Search for the cell housing the specified text and yield its [x, y] center coordinate. 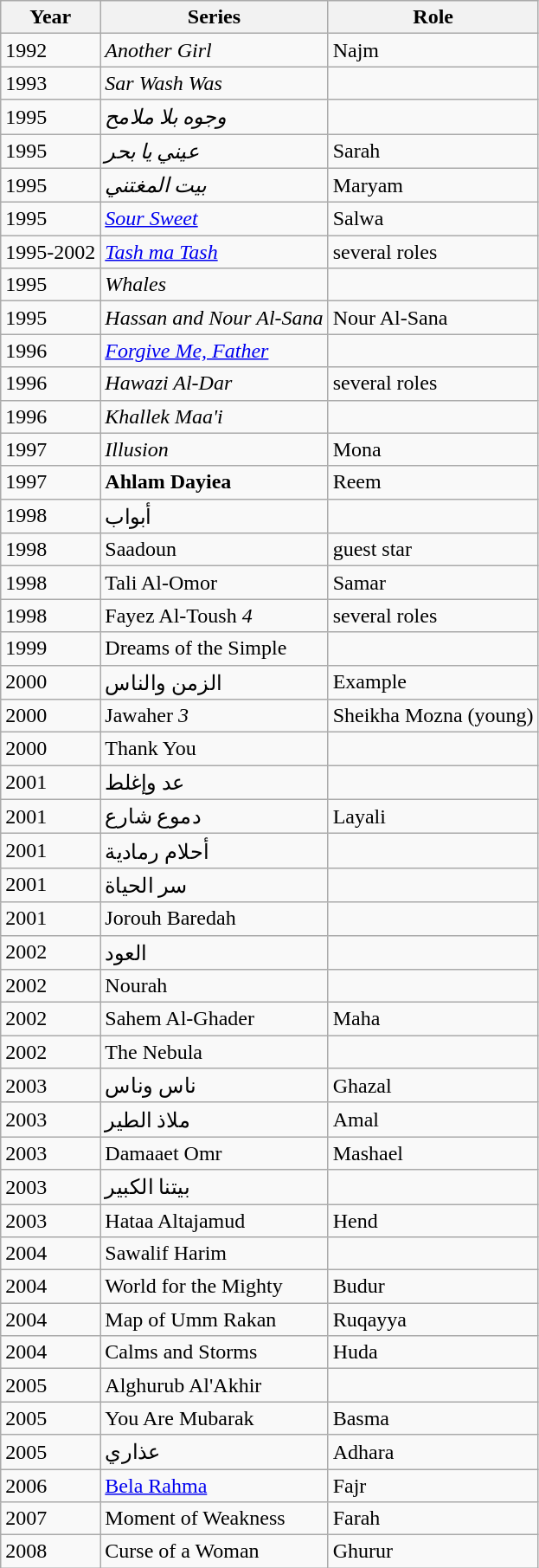
Moment of Weakness [215, 1519]
Jawaher 3 [215, 716]
دموع شارع [215, 816]
ملاذ الطير [215, 1120]
Nour Al-Sana [433, 318]
World for the Mighty [215, 1287]
Amal [433, 1120]
Hassan and Nour Al-Sana [215, 318]
The Nebula [215, 1052]
Hawazi Al-Dar [215, 384]
Budur [433, 1287]
عذاري [215, 1452]
Maha [433, 1019]
Ahlam Dayiea [215, 482]
بيتنا الكبير [215, 1187]
2007 [50, 1519]
Role [433, 17]
Sarah [433, 151]
أحلام رمادية [215, 851]
Hend [433, 1220]
Huda [433, 1352]
Layali [433, 816]
guest star [433, 550]
عد وإغلط [215, 783]
Jorouh Baredah [215, 919]
Fajr [433, 1485]
Maryam [433, 185]
Year [50, 17]
Calms and Storms [215, 1352]
Whales [215, 285]
Khallek Maa'i [215, 416]
أبواب [215, 516]
2008 [50, 1552]
Thank You [215, 749]
Sar Wash Was [215, 83]
Najm [433, 50]
Series [215, 17]
Damaaet Omr [215, 1153]
Sour Sweet [215, 219]
Nourah [215, 986]
Sheikha Mozna (young) [433, 716]
Bela Rahma [215, 1485]
بيت المغتني [215, 185]
Mashael [433, 1153]
Farah [433, 1519]
Alghurub Al'Akhir [215, 1385]
سر الحياة [215, 885]
Illusion [215, 449]
Samar [433, 583]
Ghazal [433, 1086]
1995-2002 [50, 252]
Curse of a Woman [215, 1552]
1999 [50, 648]
Saadoun [215, 550]
Fayez Al-Toush 4 [215, 616]
العود [215, 952]
Sawalif Harim [215, 1254]
وجوه بلا ملامح [215, 117]
Reem [433, 482]
Map of Umm Rakan [215, 1320]
Hataa Altajamud [215, 1220]
Tash ma Tash [215, 252]
عيني يا بحر [215, 151]
Salwa [433, 219]
Basma [433, 1418]
2006 [50, 1485]
Example [433, 682]
1992 [50, 50]
Forgive Me, Father [215, 351]
Another Girl [215, 50]
Mona [433, 449]
1993 [50, 83]
Adhara [433, 1452]
Ruqayya [433, 1320]
You Are Mubarak [215, 1418]
الزمن والناس [215, 682]
Dreams of the Simple [215, 648]
ناس وناس [215, 1086]
Tali Al-Omor [215, 583]
Sahem Al-Ghader [215, 1019]
Ghurur [433, 1552]
